Search for the cell housing the specified text and yield its (X, Y) center coordinate. 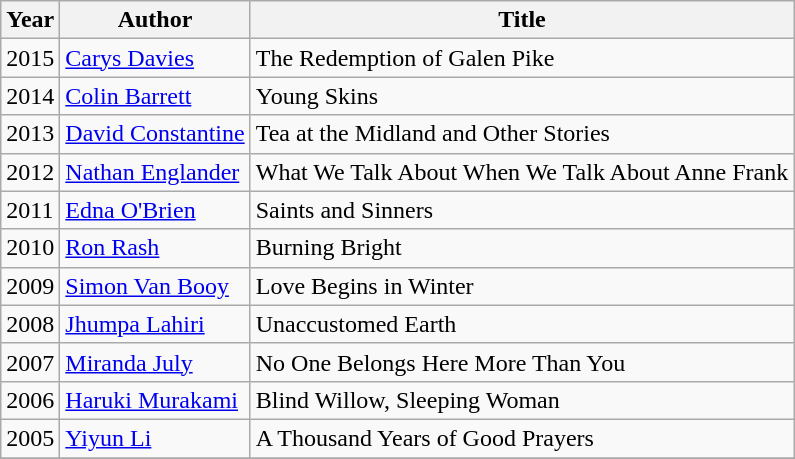
2012 (30, 172)
2005 (30, 438)
No One Belongs Here More Than You (522, 362)
Saints and Sinners (522, 210)
Simon Van Booy (155, 286)
2014 (30, 96)
Edna O'Brien (155, 210)
Tea at the Midland and Other Stories (522, 134)
What We Talk About When We Talk About Anne Frank (522, 172)
Year (30, 20)
David Constantine (155, 134)
Yiyun Li (155, 438)
Ron Rash (155, 248)
Young Skins (522, 96)
Nathan Englander (155, 172)
The Redemption of Galen Pike (522, 58)
Unaccustomed Earth (522, 324)
2009 (30, 286)
A Thousand Years of Good Prayers (522, 438)
Love Begins in Winter (522, 286)
Title (522, 20)
Jhumpa Lahiri (155, 324)
2015 (30, 58)
Miranda July (155, 362)
Burning Bright (522, 248)
2007 (30, 362)
Haruki Murakami (155, 400)
2006 (30, 400)
Blind Willow, Sleeping Woman (522, 400)
2011 (30, 210)
2010 (30, 248)
Colin Barrett (155, 96)
2013 (30, 134)
Author (155, 20)
2008 (30, 324)
Carys Davies (155, 58)
